For the text-containing cell, return its midpoint in [x, y] coordinate format. 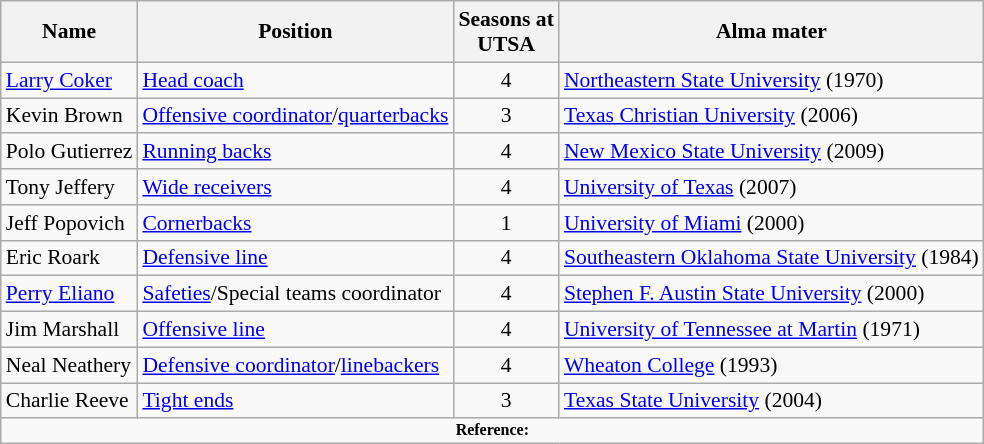
Neal Neathery [70, 365]
University of Texas (2007) [772, 187]
Wide receivers [295, 187]
Larry Coker [70, 80]
Charlie Reeve [70, 401]
Southeastern Oklahoma State University (1984) [772, 258]
Reference: [492, 431]
Wheaton College (1993) [772, 365]
University of Tennessee at Martin (1971) [772, 330]
Defensive line [295, 258]
Head coach [295, 80]
New Mexico State University (2009) [772, 152]
Tight ends [295, 401]
Alma mater [772, 32]
University of Miami (2000) [772, 223]
Northeastern State University (1970) [772, 80]
Tony Jeffery [70, 187]
Cornerbacks [295, 223]
Offensive coordinator/quarterbacks [295, 116]
Offensive line [295, 330]
Running backs [295, 152]
Kevin Brown [70, 116]
Jeff Popovich [70, 223]
Name [70, 32]
Polo Gutierrez [70, 152]
Seasons atUTSA [506, 32]
Jim Marshall [70, 330]
Safeties/Special teams coordinator [295, 294]
Texas State University (2004) [772, 401]
Texas Christian University (2006) [772, 116]
Position [295, 32]
Perry Eliano [70, 294]
1 [506, 223]
Defensive coordinator/linebackers [295, 365]
Stephen F. Austin State University (2000) [772, 294]
Eric Roark [70, 258]
